Determine the [X, Y] coordinate at the center of the cell enclosing the given text.  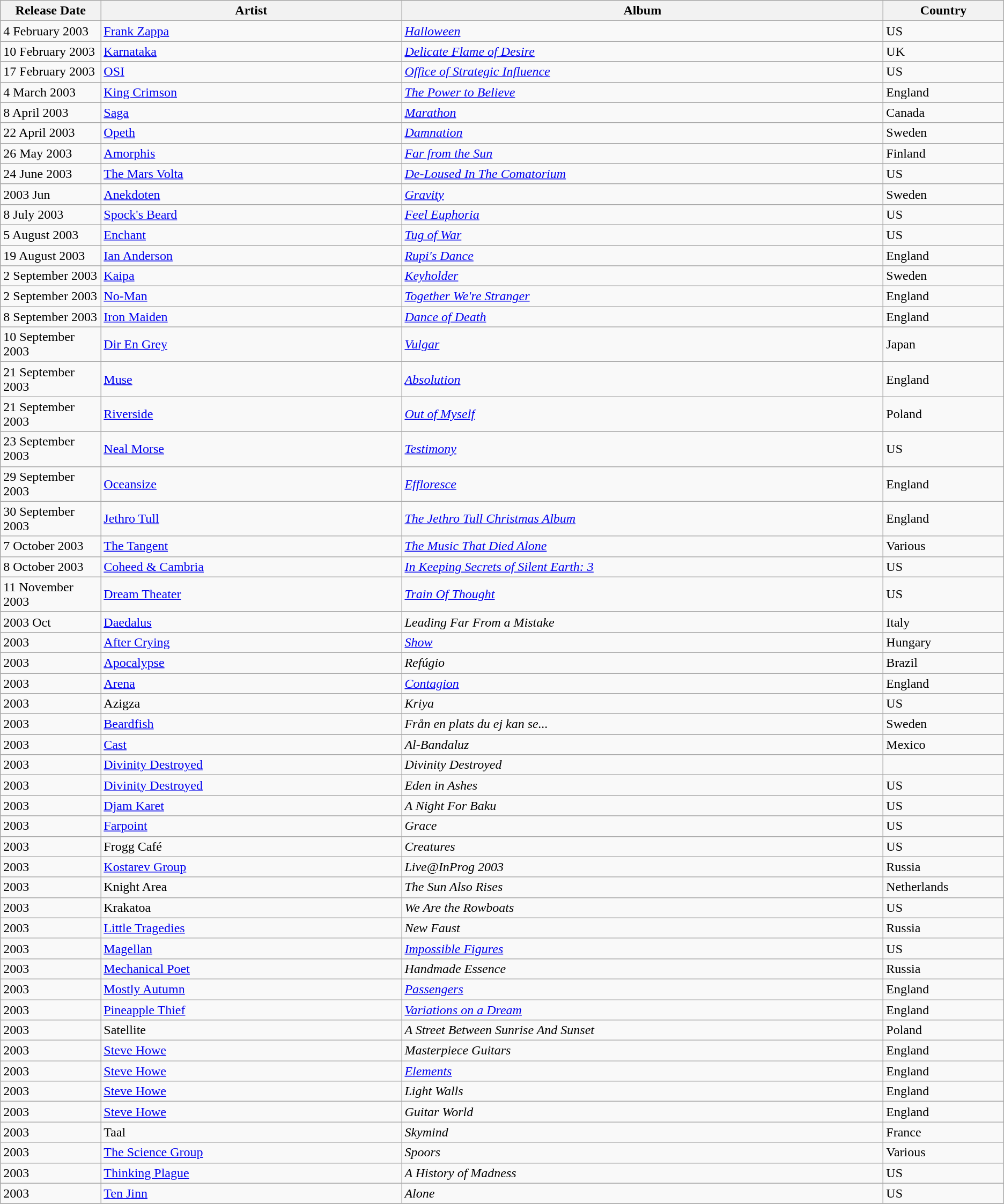
Neal Morse [251, 449]
Variations on a Dream [643, 1009]
In Keeping Secrets of Silent Earth: 3 [643, 567]
11 November 2003 [50, 594]
Pineapple Thief [251, 1009]
Cast [251, 745]
Frank Zappa [251, 31]
Absolution [643, 380]
The Sun Also Rises [643, 887]
24 June 2003 [50, 174]
Leading Far From a Mistake [643, 622]
Keyholder [643, 276]
8 July 2003 [50, 214]
Delicate Flame of Desire [643, 51]
The Tangent [251, 546]
Refúgio [643, 663]
Live@InProg 2003 [643, 867]
Halloween [643, 31]
Enchant [251, 235]
Netherlands [943, 887]
Iron Maiden [251, 317]
Alone [643, 1193]
Effloresce [643, 484]
The Power to Believe [643, 92]
Riverside [251, 414]
Oceansize [251, 484]
France [943, 1132]
Grace [643, 826]
Dir En Grey [251, 344]
17 February 2003 [50, 72]
We Are the Rowboats [643, 908]
Daedalus [251, 622]
Kostarev Group [251, 867]
Light Walls [643, 1091]
A History of Madness [643, 1173]
Release Date [50, 11]
UK [943, 51]
Tug of War [643, 235]
Opeth [251, 133]
8 September 2003 [50, 317]
Office of Strategic Influence [643, 72]
Kaipa [251, 276]
4 February 2003 [50, 31]
Guitar World [643, 1112]
5 August 2003 [50, 235]
Finland [943, 153]
New Faust [643, 928]
Dream Theater [251, 594]
The Jethro Tull Christmas Album [643, 519]
22 April 2003 [50, 133]
Beardfish [251, 724]
Together We're Stranger [643, 296]
Feel Euphoria [643, 214]
Marathon [643, 113]
Show [643, 642]
Mexico [943, 745]
Hungary [943, 642]
Dance of Death [643, 317]
26 May 2003 [50, 153]
Ian Anderson [251, 256]
7 October 2003 [50, 546]
Testimony [643, 449]
Masterpiece Guitars [643, 1051]
Contagion [643, 683]
Frogg Café [251, 846]
The Music That Died Alone [643, 546]
Out of Myself [643, 414]
8 October 2003 [50, 567]
No-Man [251, 296]
Vulgar [643, 344]
King Crimson [251, 92]
Krakatoa [251, 908]
Muse [251, 380]
4 March 2003 [50, 92]
Country [943, 11]
Ten Jinn [251, 1193]
Magellan [251, 948]
Amorphis [251, 153]
A Night For Baku [643, 806]
Jethro Tull [251, 519]
Al-Bandaluz [643, 745]
Rupi's Dance [643, 256]
Djam Karet [251, 806]
30 September 2003 [50, 519]
Coheed & Cambria [251, 567]
29 September 2003 [50, 484]
Eden in Ashes [643, 785]
Passengers [643, 989]
Knight Area [251, 887]
Canada [943, 113]
A Street Between Sunrise And Sunset [643, 1030]
Karnataka [251, 51]
Far from the Sun [643, 153]
Skymind [643, 1132]
Azigza [251, 704]
Brazil [943, 663]
Apocalypse [251, 663]
2003 Jun [50, 194]
10 September 2003 [50, 344]
19 August 2003 [50, 256]
Impossible Figures [643, 948]
Taal [251, 1132]
Japan [943, 344]
The Science Group [251, 1153]
Little Tragedies [251, 928]
10 February 2003 [50, 51]
8 April 2003 [50, 113]
Från en plats du ej kan se... [643, 724]
Gravity [643, 194]
Creatures [643, 846]
Saga [251, 113]
Damnation [643, 133]
Italy [943, 622]
2003 Oct [50, 622]
Mostly Autumn [251, 989]
Spock's Beard [251, 214]
Handmade Essence [643, 969]
De-Loused In The Comatorium [643, 174]
The Mars Volta [251, 174]
Artist [251, 11]
Elements [643, 1071]
Spoors [643, 1153]
Thinking Plague [251, 1173]
23 September 2003 [50, 449]
Train Of Thought [643, 594]
Farpoint [251, 826]
Album [643, 11]
Kriya [643, 704]
Mechanical Poet [251, 969]
OSI [251, 72]
Satellite [251, 1030]
Arena [251, 683]
Anekdoten [251, 194]
After Crying [251, 642]
